Locate the cell with the specified text and output its (X, Y) center coordinate. 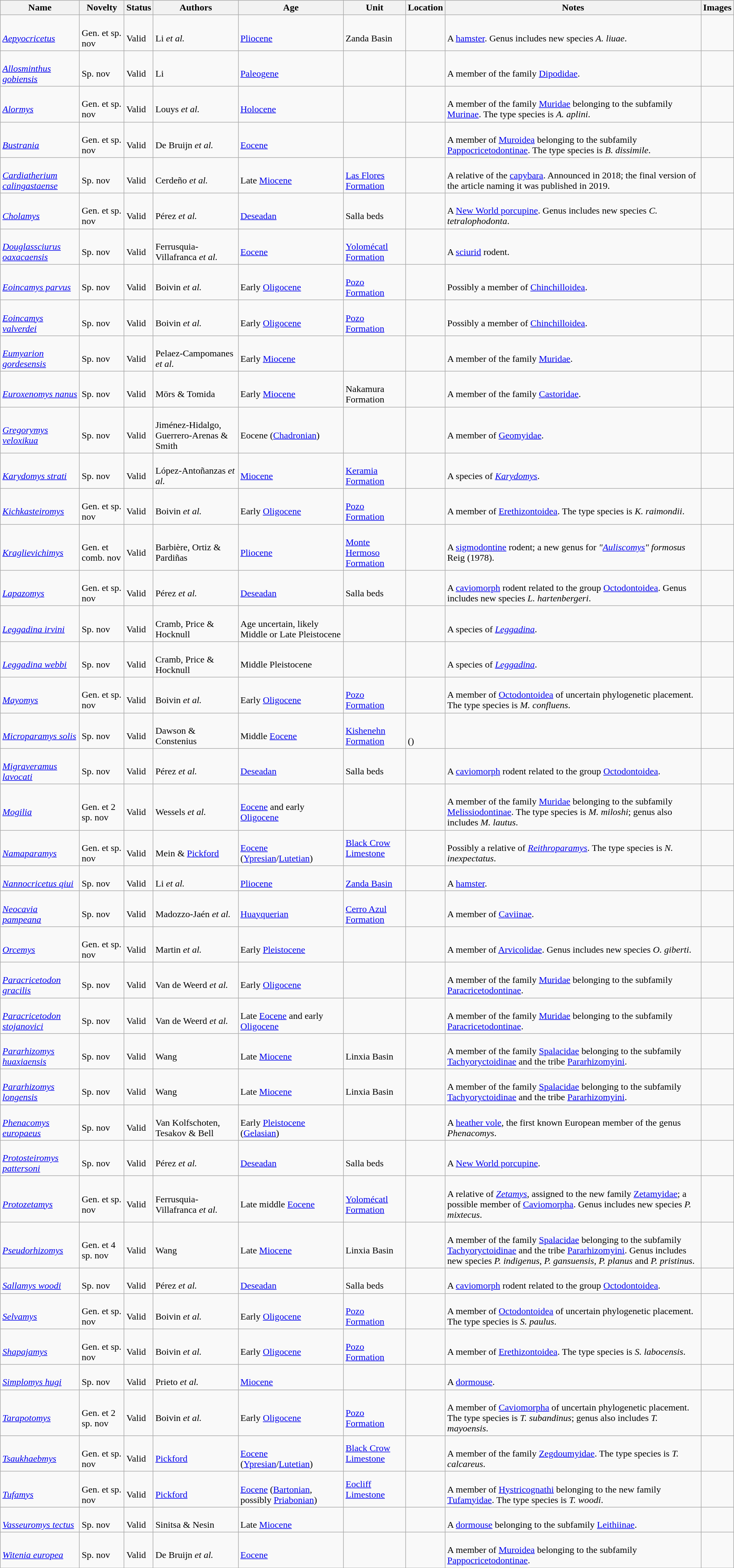
Eoincamys parvus (40, 282)
Nakamura Formation (375, 389)
Middle Pleistocene (291, 659)
Paleogene (291, 68)
Mayomys (40, 695)
Las Flores Formation (375, 175)
A member of Caviomorpha of uncertain phylogenetic placement. The type species is T. subandinus; genus also includes T. mayoensis. (573, 1412)
Bustrania (40, 140)
Paracricetodon stojanovici (40, 1015)
Location (425, 8)
Louys et al. (196, 104)
A member of Muroidea belonging to the subfamily Pappocricetodontinae. The type species is B. dissimile. (573, 140)
Cholamys (40, 211)
Pararhizomys longensis (40, 1087)
Pelaez-Campomanes et al. (196, 353)
Shapajamys (40, 1347)
Authors (196, 8)
Phenacomys europaeus (40, 1123)
Unit (375, 8)
A dormouse belonging to the subfamily Leithiinae. (573, 1519)
Paracricetodon gracilis (40, 980)
Cardiatherium calingastaense (40, 175)
A member of Erethizontoidea. The type species is K. raimondii. (573, 507)
Eoincamys valverdei (40, 318)
Name (40, 8)
A hamster. Genus includes new species A. liuae. (573, 33)
Novelty (101, 8)
Mein & Pickford (196, 848)
A species of Karydomys. (573, 471)
Aepyocricetus (40, 33)
A member of the family Muridae belonging to the subfamily Melissiodontinae. The type species is M. miloshi; genus also includes M. lautus. (573, 807)
Notes (573, 8)
A member of Muroidea belonging to the subfamily Pappocricetodontinae. (573, 1550)
Gen. et 4 sp. nov (101, 1245)
Prieto et al. (196, 1377)
A sigmodontine rodent; a new genus for "Auliscomys" formosus Reig (1978). (573, 547)
Tsaukhaebmys (40, 1453)
A member of Octodontoidea of uncertain phylogenetic placement. The type species is S. paulus. (573, 1311)
Madozzo-Jaén et al. (196, 909)
A New World porcupine. Genus includes new species C. tetralophodonta. (573, 211)
Wessels et al. (196, 807)
A member of Erethizontoidea. The type species is S. labocensis. (573, 1347)
Dawson & Constenius (196, 731)
A member of Hystricognathi belonging to the new family Tufamyidae. The type species is T. woodi. (573, 1489)
Cerro Azul Formation (375, 909)
Pararhizomys huaxiaensis (40, 1051)
Middle Eocene (291, 731)
Protosteiromys pattersoni (40, 1158)
Selvamys (40, 1311)
Age (291, 8)
Tufamys (40, 1489)
Monte Hermoso Formation (375, 547)
A member of the family Castoridae. (573, 389)
Huayquerian (291, 909)
A member of Caviinae. (573, 909)
Van Kolfschoten, Tesakov & Bell (196, 1123)
Tarapotomys (40, 1412)
A dormouse. (573, 1377)
Age uncertain, likely Middle or Late Pleistocene (291, 624)
Douglassciurus oaxacaensis (40, 246)
A caviomorph rodent related to the group Octodontoidea. Genus includes new species L. hartenbergeri. (573, 588)
Barbière, Ortiz & Pardiñas (196, 547)
Eocene and early Oligocene (291, 807)
Early Pleistocene (Gelasian) (291, 1123)
Simplomys hugi (40, 1377)
Jiménez-Hidalgo, Guerrero-Arenas & Smith (196, 430)
A relative of Zetamys, assigned to the new family Zetamyidae; a possible member of Caviomorpha. Genus includes new species P. mixtecus. (573, 1199)
Early Pleistocene (291, 944)
Euroxenomys nanus (40, 389)
A member of the family Dipodidae. (573, 68)
Vasseuromys tectus (40, 1519)
Gregorymys veloxikua (40, 430)
A member of the family Muridae. (573, 353)
A member of Arvicolidae. Genus includes new species O. giberti. (573, 944)
Allosminthus gobiensis (40, 68)
Witenia europea (40, 1550)
Sallamys woodi (40, 1281)
Eumyarion gordesensis (40, 353)
Martin et al. (196, 944)
Migraveramus lavocati (40, 766)
Eocene (Chadronian) (291, 430)
A member of the family Muridae belonging to the subfamily Murinae. The type species is A. aplini. (573, 104)
Late Eocene and early Oligocene (291, 1015)
Holocene (291, 104)
Gen. et comb. nov (101, 547)
Pseudorhizomys (40, 1245)
Lapazomys (40, 588)
A heather vole, the first known European member of the genus Phenacomys. (573, 1123)
Alormys (40, 104)
A member of the family Zegdoumyidae. The type species is T. calcareus. (573, 1453)
A New World porcupine. (573, 1158)
A sciurid rodent. (573, 246)
Cerdeño et al. (196, 175)
Kichkasteiromys (40, 507)
Possibly a relative of Reithroparamys. The type species is N. inexpectatus. (573, 848)
Karydomys strati (40, 471)
Eocliff Limestone (375, 1489)
() (425, 731)
Mörs & Tomida (196, 389)
Neocavia pampeana (40, 909)
Eocene (Bartonian, possibly Priabonian) (291, 1489)
Nannocricetus qiui (40, 878)
López-Antoñanzas et al. (196, 471)
Orcemys (40, 944)
Li (196, 68)
Keramia Formation (375, 471)
Leggadina irvini (40, 624)
A member of Octodontoidea of uncertain phylogenetic placement. The type species is M. confluens. (573, 695)
Status (139, 8)
Kishenehn Formation (375, 731)
Leggadina webbi (40, 659)
A relative of the capybara. Announced in 2018; the final version of the article naming it was published in 2019. (573, 175)
Sinitsa & Nesin (196, 1519)
Kraglievichimys (40, 547)
A member of Geomyidae. (573, 430)
A hamster. (573, 878)
Namaparamys (40, 848)
Images (717, 8)
Late middle Eocene (291, 1199)
Microparamys solis (40, 731)
Protozetamys (40, 1199)
Mogilia (40, 807)
